Scan for the cell matching the given text and deliver its (x, y) coordinate at center. 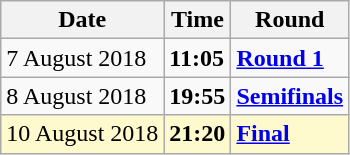
Round (290, 20)
Semifinals (290, 96)
10 August 2018 (82, 134)
Time (198, 20)
11:05 (198, 58)
Date (82, 20)
19:55 (198, 96)
8 August 2018 (82, 96)
7 August 2018 (82, 58)
Final (290, 134)
21:20 (198, 134)
Round 1 (290, 58)
